Locate the cell with the specified text and output its [X, Y] center coordinate. 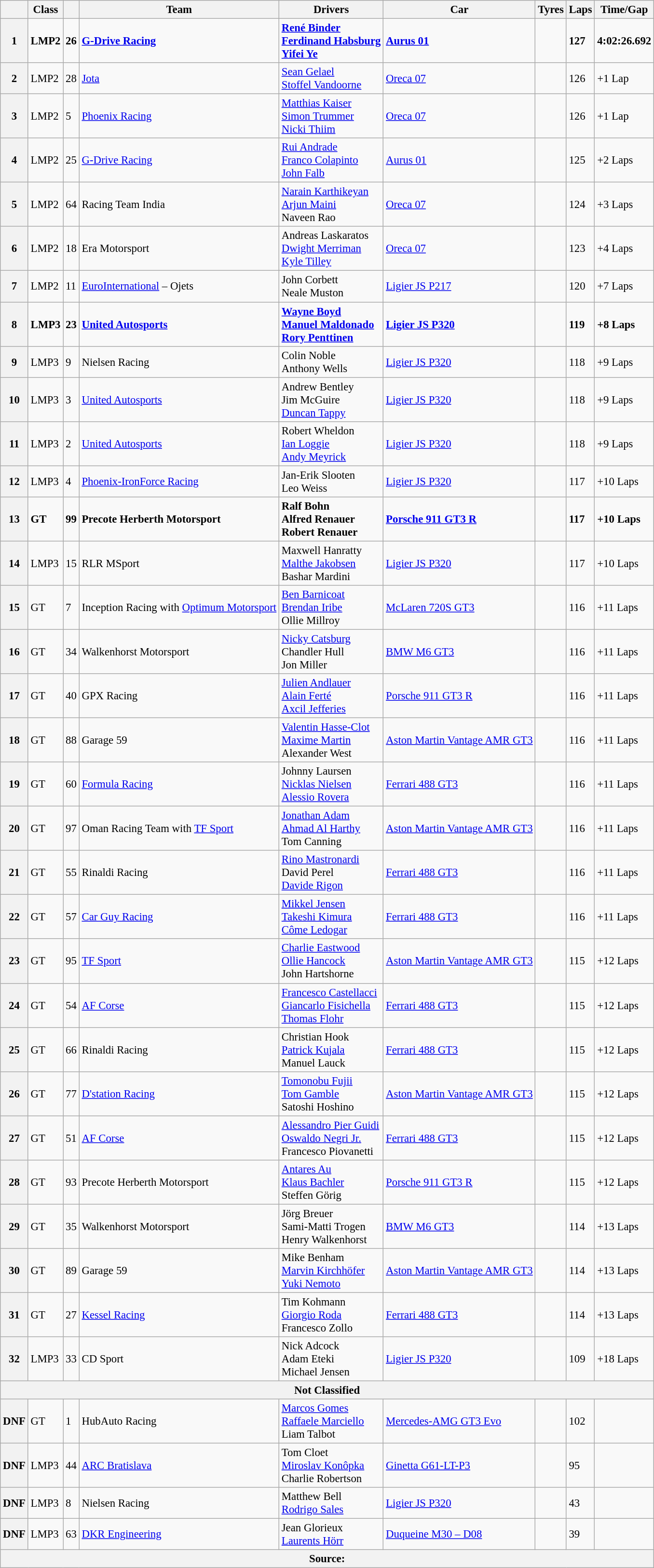
54 [71, 1005]
McLaren 720S GT3 [459, 608]
+7 Laps [624, 287]
Robert Wheldon Ian Loggie Andy Meyrick [331, 444]
Car Guy Racing [179, 917]
Christian Hook Patrick Kujala Manuel Lauck [331, 1050]
Narain Karthikeyan Arjun Maini Naveen Rao [331, 205]
88 [71, 740]
Valentin Hasse-Clot Maxime Martin Alexander West [331, 740]
Class [45, 10]
125 [581, 160]
Duqueine M30 – D08 [459, 1535]
33 [71, 1359]
Andrew Bentley Jim McGuire Duncan Tappy [331, 400]
DKR Engineering [179, 1535]
Racing Team India [179, 205]
127 [581, 41]
14 [14, 563]
60 [71, 784]
32 [14, 1359]
Jota [179, 78]
Inception Racing with Optimum Motorsport [179, 608]
20 [14, 829]
Drivers [331, 10]
31 [14, 1315]
Jörg Breuer Sami-Matti Trogen Henry Walkenhorst [331, 1226]
12 [14, 482]
109 [581, 1359]
13 [14, 519]
30 [14, 1271]
43 [581, 1503]
Tomonobu Fujii Tom Gamble Satoshi Hoshino [331, 1094]
97 [71, 829]
Team [179, 10]
Ralf Bohn Alfred Renauer Robert Renauer [331, 519]
102 [581, 1421]
44 [71, 1466]
89 [71, 1271]
Era Motorsport [179, 249]
+4 Laps [624, 249]
Formula Racing [179, 784]
Ligier JS P217 [459, 287]
Not Classified [327, 1390]
TF Sport [179, 961]
34 [71, 652]
Nicky Catsburg Chandler Hull Jon Miller [331, 652]
+18 Laps [624, 1359]
35 [71, 1226]
EuroInternational – Ojets [179, 287]
Laps [581, 10]
ARC Bratislava [179, 1466]
Jonathan Adam Ahmad Al Harthy Tom Canning [331, 829]
Matthias Kaiser Simon Trummer Nicki Thiim [331, 116]
Phoenix Racing [179, 116]
Phoenix-IronForce Racing [179, 482]
Ben Barnicoat Brendan Iribe Ollie Millroy [331, 608]
4:02:26.692 [624, 41]
57 [71, 917]
HubAuto Racing [179, 1421]
Mercedes-AMG GT3 Evo [459, 1421]
Tyres [551, 10]
10 [14, 400]
55 [71, 873]
63 [71, 1535]
51 [71, 1138]
66 [71, 1050]
Julien Andlauer Alain Ferté Axcil Jefferies [331, 696]
124 [581, 205]
Time/Gap [624, 10]
Johnny Laursen Nicklas Nielsen Alessio Rovera [331, 784]
Jan-Erik Slooten Leo Weiss [331, 482]
Matthew Bell Rodrigo Sales [331, 1503]
93 [71, 1182]
22 [14, 917]
21 [14, 873]
D'station Racing [179, 1094]
19 [14, 784]
Francesco Castellacci Giancarlo Fisichella Thomas Flohr [331, 1005]
Ginetta G61-LT-P3 [459, 1466]
Mike Benham Marvin Kirchhöfer Yuki Nemoto [331, 1271]
Nick Adcock Adam Eteki Michael Jensen [331, 1359]
Rino Mastronardi David Perel Davide Rigon [331, 873]
Colin Noble Anthony Wells [331, 362]
6 [14, 249]
99 [71, 519]
77 [71, 1094]
Charlie Eastwood Ollie Hancock John Hartshorne [331, 961]
16 [14, 652]
40 [71, 696]
119 [581, 324]
René Binder Ferdinand Habsburg Yifei Ye [331, 41]
120 [581, 287]
Tim Kohmann Giorgio Roda Francesco Zollo [331, 1315]
CD Sport [179, 1359]
Jean Glorieux Laurents Hörr [331, 1535]
17 [14, 696]
123 [581, 249]
Car [459, 10]
Andreas Laskaratos Dwight Merriman Kyle Tilley [331, 249]
39 [581, 1535]
Mikkel Jensen Takeshi Kimura Côme Ledogar [331, 917]
+8 Laps [624, 324]
Oman Racing Team with TF Sport [179, 829]
RLR MSport [179, 563]
Sean Gelael Stoffel Vandoorne [331, 78]
+2 Laps [624, 160]
Antares Au Klaus Bachler Steffen Görig [331, 1182]
Alessandro Pier Guidi Oswaldo Negri Jr. Francesco Piovanetti [331, 1138]
Maxwell Hanratty Malthe Jakobsen Bashar Mardini [331, 563]
Kessel Racing [179, 1315]
24 [14, 1005]
Rui Andrade Franco Colapinto John Falb [331, 160]
Wayne Boyd Manuel Maldonado Rory Penttinen [331, 324]
GPX Racing [179, 696]
Marcos Gomes Raffaele Marciello Liam Talbot [331, 1421]
29 [14, 1226]
+3 Laps [624, 205]
Tom Cloet Miroslav Konôpka Charlie Robertson [331, 1466]
John Corbett Neale Muston [331, 287]
64 [71, 205]
